Return [x, y] of the center of cell containing provided text 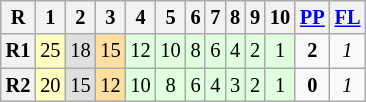
R [18, 17]
18 [80, 51]
25 [50, 51]
R2 [18, 85]
20 [50, 85]
PP [312, 17]
FL [348, 17]
9 [255, 17]
5 [171, 17]
R1 [18, 51]
7 [215, 17]
0 [312, 85]
